For the text-containing cell, return its midpoint in [x, y] coordinate format. 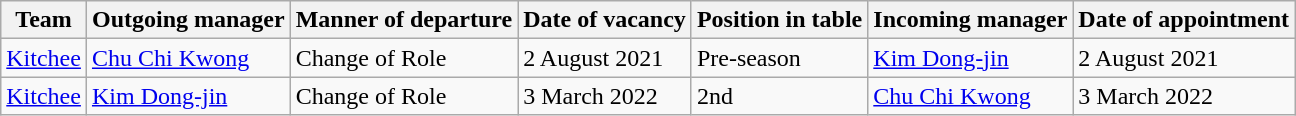
Team [44, 20]
Date of appointment [1184, 20]
Pre-season [779, 58]
Incoming manager [970, 20]
Date of vacancy [605, 20]
Outgoing manager [188, 20]
Position in table [779, 20]
Manner of departure [404, 20]
2nd [779, 96]
